Return [X, Y] of the center of cell containing provided text 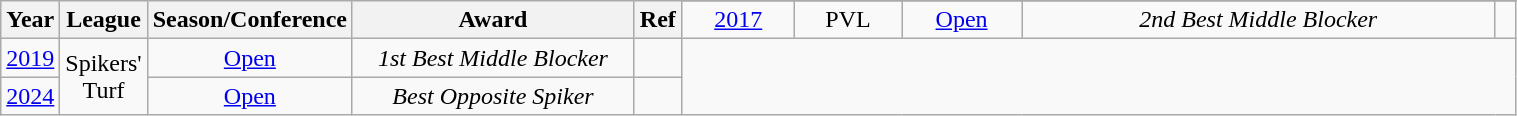
2017 [738, 20]
Ref [658, 20]
1st Best Middle Blocker [492, 58]
Year [30, 20]
Best Opposite Spiker [492, 96]
Season/Conference [250, 20]
Spikers' Turf [104, 77]
2019 [30, 58]
PVL [848, 20]
2nd Best Middle Blocker [1258, 20]
League [104, 20]
Award [492, 20]
2024 [30, 96]
